Provide the (X, Y) coordinate of the cell's center where the given text is located.  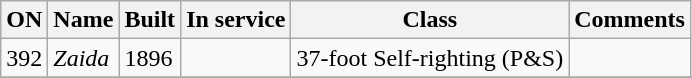
1896 (150, 58)
Built (150, 20)
ON (24, 20)
Comments (630, 20)
37-foot Self-righting (P&S) (430, 58)
392 (24, 58)
Name (84, 20)
Class (430, 20)
Zaida (84, 58)
In service (236, 20)
